Determine the [x, y] coordinate at the center of the cell enclosing the given text.  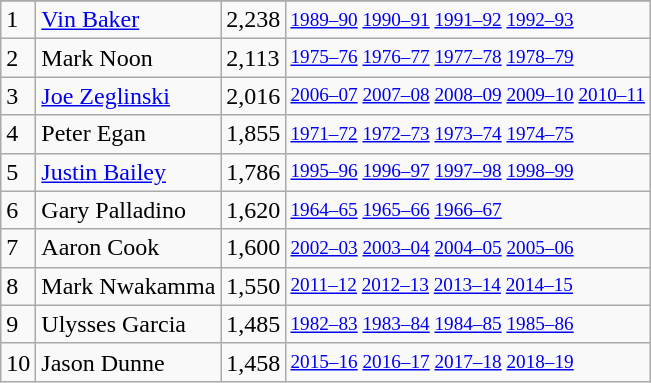
2,016 [254, 96]
2 [18, 58]
Vin Baker [128, 20]
2,113 [254, 58]
Justin Bailey [128, 172]
1,485 [254, 324]
1989–90 1990–91 1991–92 1992–93 [468, 20]
7 [18, 248]
Joe Zeglinski [128, 96]
Mark Nwakamma [128, 286]
8 [18, 286]
4 [18, 134]
2002–03 2003–04 2004–05 2005–06 [468, 248]
1,550 [254, 286]
Aaron Cook [128, 248]
5 [18, 172]
Peter Egan [128, 134]
1995–96 1996–97 1997–98 1998–99 [468, 172]
1,458 [254, 362]
Ulysses Garcia [128, 324]
1982–83 1983–84 1984–85 1985–86 [468, 324]
Gary Palladino [128, 210]
1975–76 1976–77 1977–78 1978–79 [468, 58]
Jason Dunne [128, 362]
6 [18, 210]
1,855 [254, 134]
1,620 [254, 210]
Mark Noon [128, 58]
2,238 [254, 20]
2015–16 2016–17 2017–18 2018–19 [468, 362]
10 [18, 362]
1,786 [254, 172]
1,600 [254, 248]
3 [18, 96]
2006–07 2007–08 2008–09 2009–10 2010–11 [468, 96]
1971–72 1972–73 1973–74 1974–75 [468, 134]
1964–65 1965–66 1966–67 [468, 210]
9 [18, 324]
2011–12 2012–13 2013–14 2014–15 [468, 286]
1 [18, 20]
